Search for the cell housing the specified text and yield its [x, y] center coordinate. 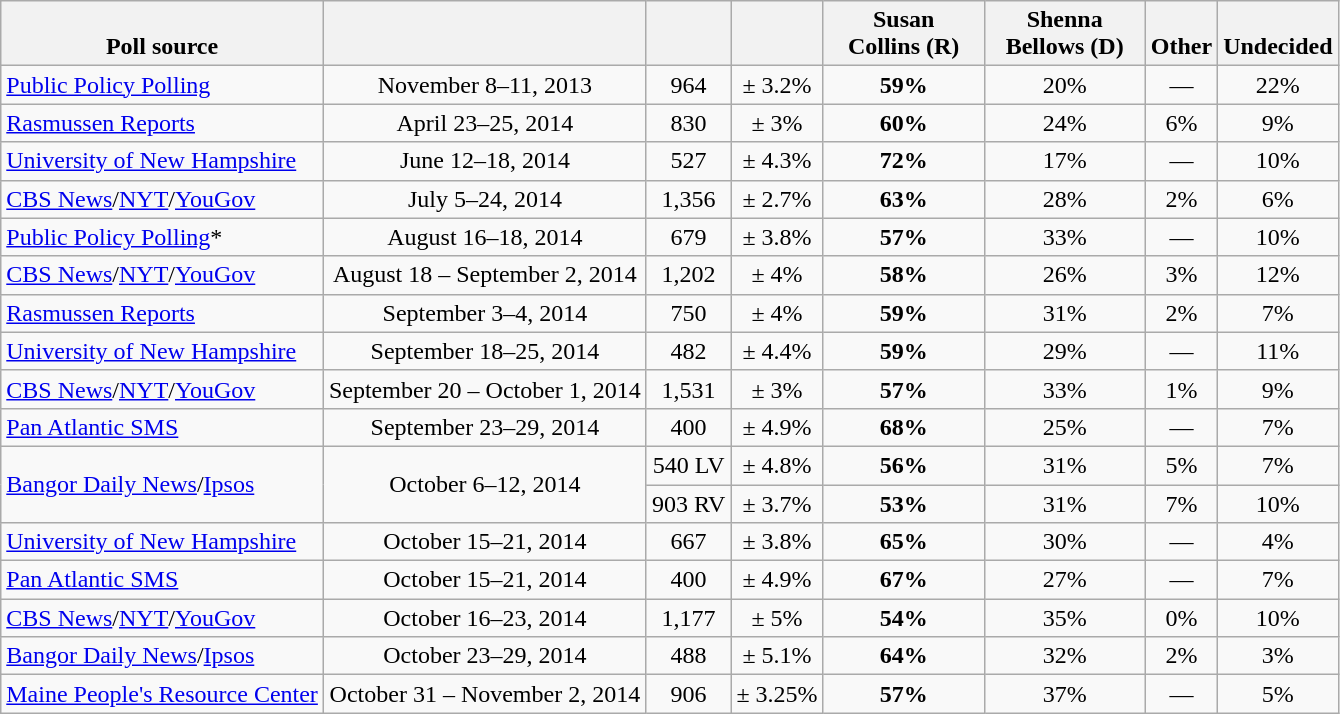
Public Policy Polling* [162, 237]
26% [1064, 275]
October 23–29, 2014 [484, 656]
September 23–29, 2014 [484, 427]
± 5.1% [777, 656]
± 4.3% [777, 161]
64% [904, 656]
679 [688, 237]
488 [688, 656]
32% [1064, 656]
11% [1278, 351]
540 LV [688, 465]
± 3.25% [777, 694]
SusanCollins (R) [904, 34]
July 5–24, 2014 [484, 199]
1% [1181, 389]
± 3.7% [777, 503]
Undecided [1278, 34]
± 3.2% [777, 85]
November 8–11, 2013 [484, 85]
August 16–18, 2014 [484, 237]
1,202 [688, 275]
Maine People's Resource Center [162, 694]
667 [688, 542]
± 4.8% [777, 465]
September 20 – October 1, 2014 [484, 389]
Public Policy Polling [162, 85]
56% [904, 465]
68% [904, 427]
58% [904, 275]
906 [688, 694]
25% [1064, 427]
1,531 [688, 389]
27% [1064, 580]
60% [904, 123]
± 2.7% [777, 199]
October 31 – November 2, 2014 [484, 694]
72% [904, 161]
53% [904, 503]
1,356 [688, 199]
April 23–25, 2014 [484, 123]
September 18–25, 2014 [484, 351]
4% [1278, 542]
± 5% [777, 618]
24% [1064, 123]
964 [688, 85]
750 [688, 313]
29% [1064, 351]
1,177 [688, 618]
37% [1064, 694]
903 RV [688, 503]
67% [904, 580]
± 4.4% [777, 351]
12% [1278, 275]
830 [688, 123]
June 12–18, 2014 [484, 161]
65% [904, 542]
October 16–23, 2014 [484, 618]
482 [688, 351]
35% [1064, 618]
Other [1181, 34]
28% [1064, 199]
Poll source [162, 34]
20% [1064, 85]
August 18 – September 2, 2014 [484, 275]
September 3–4, 2014 [484, 313]
527 [688, 161]
54% [904, 618]
0% [1181, 618]
ShennaBellows (D) [1064, 34]
63% [904, 199]
22% [1278, 85]
17% [1064, 161]
30% [1064, 542]
October 6–12, 2014 [484, 484]
